Output the (x, y) coordinate of the center of the cell containing the given text.  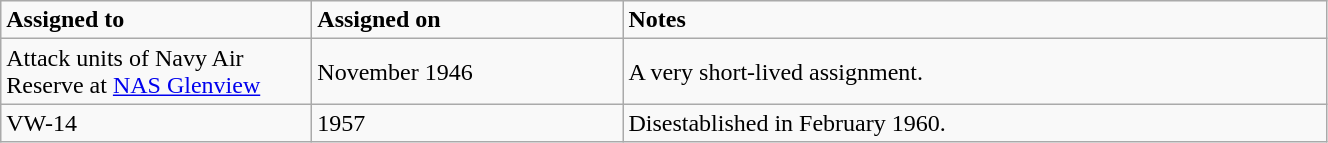
November 1946 (468, 72)
A very short-lived assignment. (975, 72)
Disestablished in February 1960. (975, 123)
Assigned on (468, 20)
VW-14 (156, 123)
1957 (468, 123)
Notes (975, 20)
Assigned to (156, 20)
Attack units of Navy Air Reserve at NAS Glenview (156, 72)
